Return [X, Y] of the center of cell containing provided text 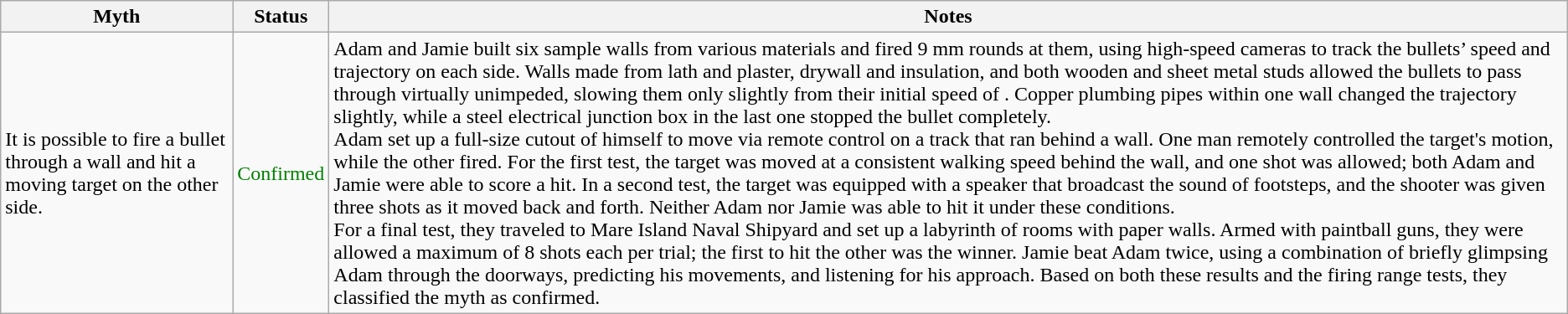
Status [281, 17]
Confirmed [281, 172]
Notes [948, 17]
It is possible to fire a bullet through a wall and hit a moving target on the other side. [117, 172]
Myth [117, 17]
